Return (x, y) of the center of cell containing provided text 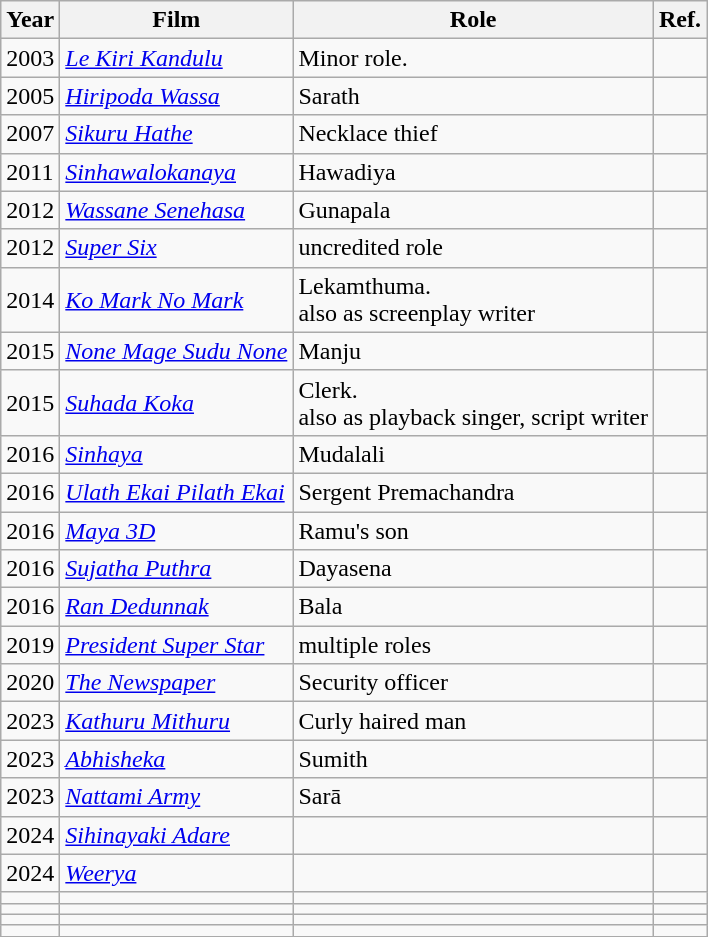
Wassane Senehasa (176, 210)
Sikuru Hathe (176, 134)
Suhada Koka (176, 402)
uncredited role (474, 248)
Sumith (474, 759)
Clerk. also as playback singer, script writer (474, 402)
Sinhawalokanaya (176, 172)
Super Six (176, 248)
Weerya (176, 873)
Sujatha Puthra (176, 569)
Bala (474, 607)
Hiripoda Wassa (176, 96)
Le Kiri Kandulu (176, 58)
Sinhaya (176, 454)
Film (176, 20)
Ref. (680, 20)
Ramu's son (474, 531)
2014 (30, 300)
Abhisheka (176, 759)
Lekamthuma. also as screenplay writer (474, 300)
2019 (30, 645)
Maya 3D (176, 531)
Mudalali (474, 454)
Curly haired man (474, 721)
2007 (30, 134)
2003 (30, 58)
Sihinayaki Adare (176, 835)
Hawadiya (474, 172)
Year (30, 20)
Kathuru Mithuru (176, 721)
2005 (30, 96)
Sarath (474, 96)
Sergent Premachandra (474, 492)
Ran Dedunnak (176, 607)
Ko Mark No Mark (176, 300)
Role (474, 20)
Necklace thief (474, 134)
President Super Star (176, 645)
multiple roles (474, 645)
2020 (30, 683)
Security officer (474, 683)
Dayasena (474, 569)
Manju (474, 351)
Sarā (474, 797)
Gunapala (474, 210)
Nattami Army (176, 797)
The Newspaper (176, 683)
2011 (30, 172)
Ulath Ekai Pilath Ekai (176, 492)
None Mage Sudu None (176, 351)
Minor role. (474, 58)
